Pinpoint the cell where the given text exists, returning its (x, y) midpoint coordinate. 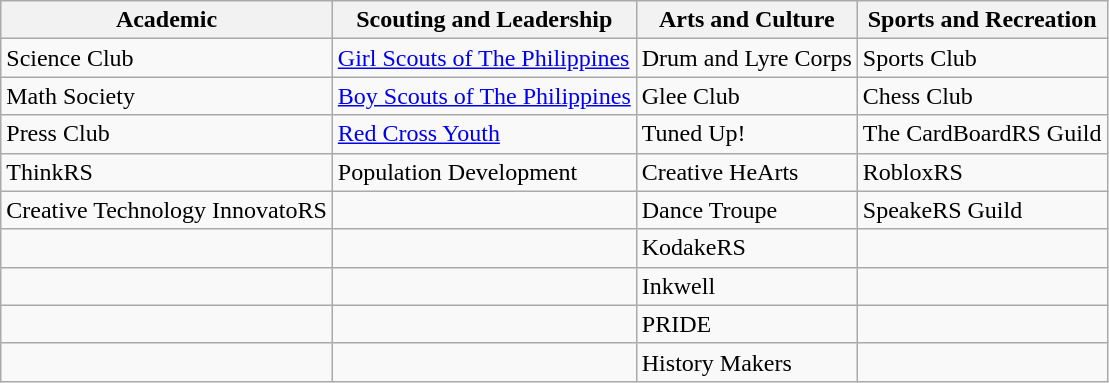
Dance Troupe (746, 210)
The CardBoardRS Guild (982, 134)
SpeakeRS Guild (982, 210)
Population Development (484, 172)
Creative Technology InnovatoRS (167, 210)
Creative HeArts (746, 172)
Scouting and Leadership (484, 20)
Press Club (167, 134)
RobloxRS (982, 172)
Glee Club (746, 96)
Boy Scouts of The Philippines (484, 96)
PRIDE (746, 324)
History Makers (746, 362)
KodakeRS (746, 248)
Drum and Lyre Corps (746, 58)
Academic (167, 20)
Arts and Culture (746, 20)
Inkwell (746, 286)
Tuned Up! (746, 134)
Chess Club (982, 96)
Red Cross Youth (484, 134)
Sports Club (982, 58)
Girl Scouts of The Philippines (484, 58)
Sports and Recreation (982, 20)
ThinkRS (167, 172)
Math Society (167, 96)
Science Club (167, 58)
